Return [x, y] of the center of cell containing provided text 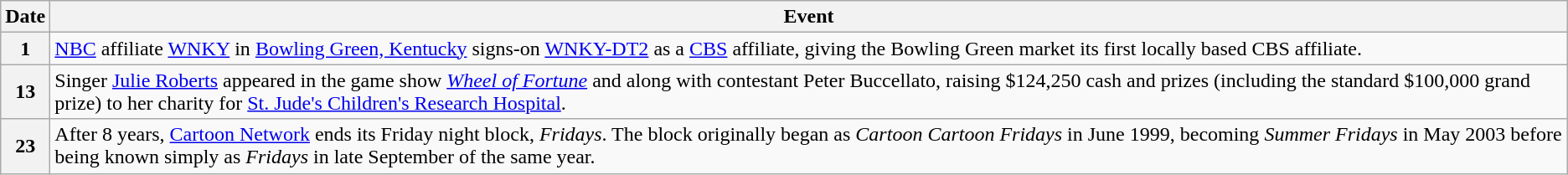
23 [25, 146]
1 [25, 49]
Date [25, 17]
13 [25, 92]
Event [809, 17]
